Search for the cell housing the specified text and yield its (x, y) center coordinate. 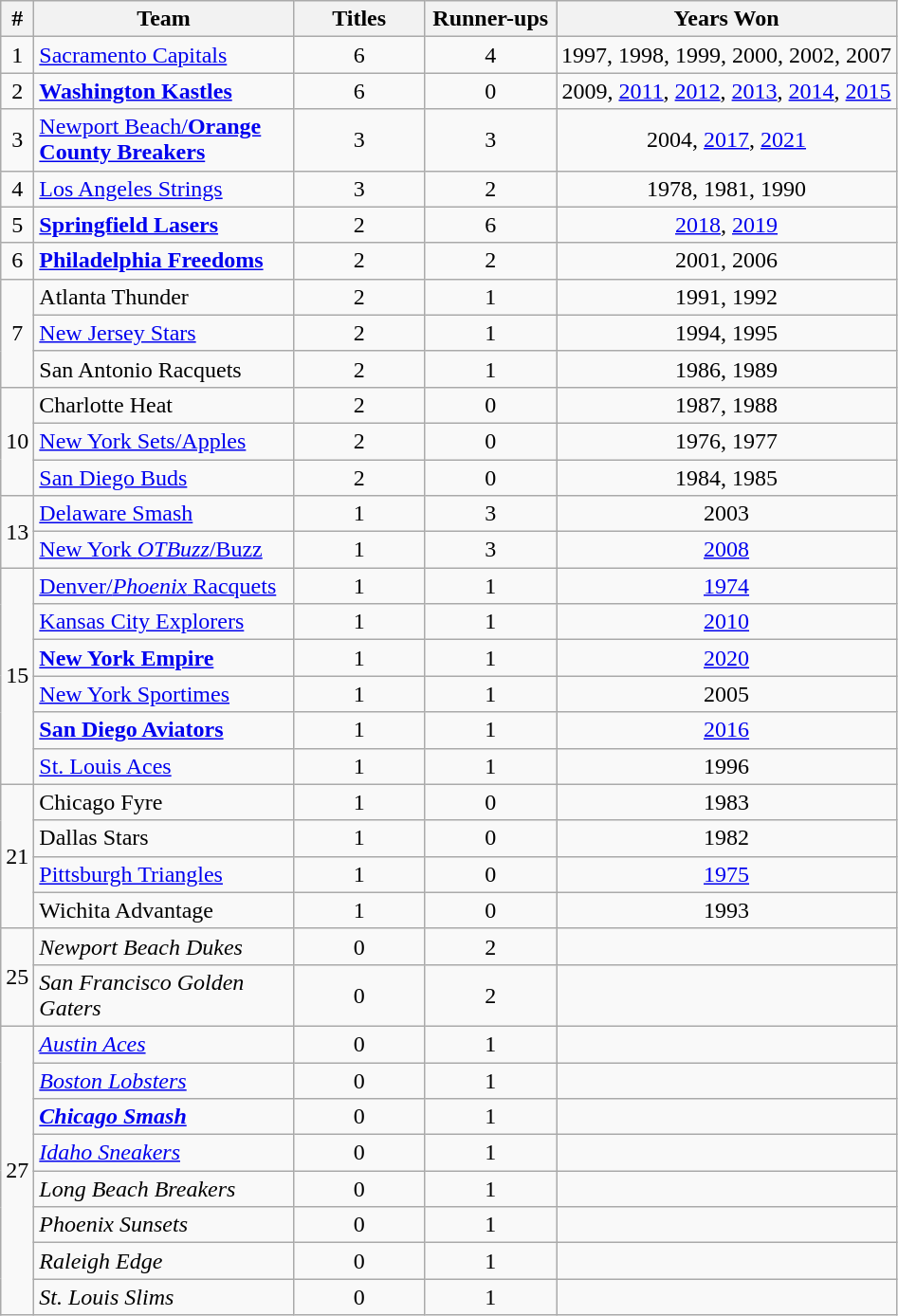
Los Angeles Strings (164, 189)
2020 (726, 658)
Kansas City Explorers (164, 622)
10 (17, 441)
New York Empire (164, 658)
2009, 2011, 2012, 2013, 2014, 2015 (726, 91)
Sacramento Capitals (164, 55)
1987, 1988 (726, 405)
Long Beach Breakers (164, 1189)
Chicago Smash (164, 1117)
St. Louis Slims (164, 1297)
1994, 1995 (726, 333)
Austin Aces (164, 1044)
1996 (726, 766)
Titles (358, 19)
2016 (726, 730)
2001, 2006 (726, 261)
Springfield Lasers (164, 225)
New York Sets/Apples (164, 441)
New York OTBuzz/Buzz (164, 550)
15 (17, 676)
Pittsburgh Triangles (164, 874)
1986, 1989 (726, 369)
5 (17, 225)
Charlotte Heat (164, 405)
Philadelphia Freedoms (164, 261)
Chicago Fyre (164, 802)
Raleigh Edge (164, 1261)
25 (17, 977)
2005 (726, 694)
Phoenix Sunsets (164, 1225)
Idaho Sneakers (164, 1153)
1974 (726, 586)
Boston Lobsters (164, 1080)
27 (17, 1170)
7 (17, 333)
Newport Beach/Orange County Breakers (164, 140)
San Antonio Racquets (164, 369)
1975 (726, 874)
21 (17, 856)
1976, 1977 (726, 441)
1997, 1998, 1999, 2000, 2002, 2007 (726, 55)
San Diego Buds (164, 477)
1983 (726, 802)
St. Louis Aces (164, 766)
2004, 2017, 2021 (726, 140)
Washington Kastles (164, 91)
2008 (726, 550)
Newport Beach Dukes (164, 946)
13 (17, 532)
Atlanta Thunder (164, 297)
2003 (726, 514)
1982 (726, 838)
Dallas Stars (164, 838)
1978, 1981, 1990 (726, 189)
1991, 1992 (726, 297)
1984, 1985 (726, 477)
1993 (726, 910)
2010 (726, 622)
San Francisco Golden Gaters (164, 996)
# (17, 19)
Wichita Advantage (164, 910)
Years Won (726, 19)
San Diego Aviators (164, 730)
Team (164, 19)
Delaware Smash (164, 514)
Denver/Phoenix Racquets (164, 586)
2018, 2019 (726, 225)
New York Sportimes (164, 694)
New Jersey Stars (164, 333)
Runner-ups (491, 19)
